Find where the given text appears and provide that cell's center as [x, y] coordinate. 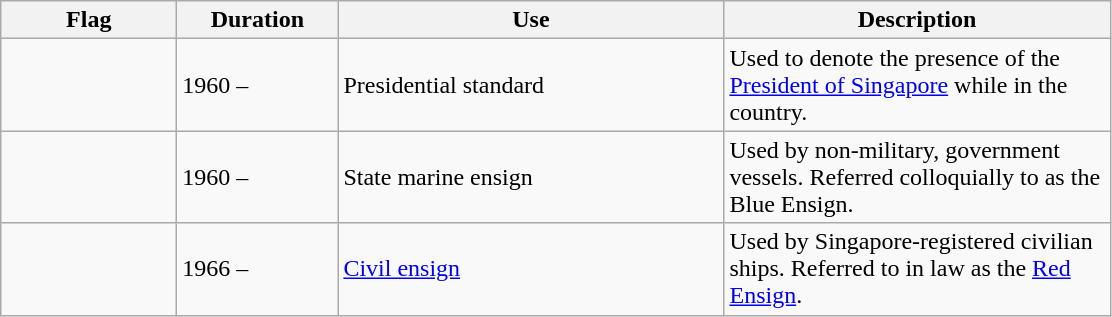
State marine ensign [531, 177]
1966 – [258, 269]
Use [531, 20]
Used by non-military, government vessels. Referred colloquially to as the Blue Ensign. [917, 177]
Used to denote the presence of the President of Singapore while in the country. [917, 85]
Description [917, 20]
Civil ensign [531, 269]
Used by Singapore-registered civilian ships. Referred to in law as the Red Ensign. [917, 269]
Duration [258, 20]
Presidential standard [531, 85]
Flag [89, 20]
